Return (X, Y) of the center of cell containing provided text 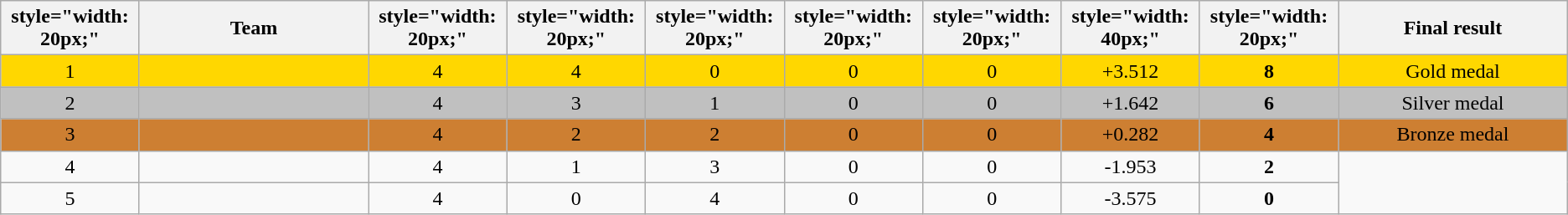
Silver medal (1453, 103)
Bronze medal (1453, 135)
Gold medal (1453, 71)
6 (1268, 103)
+0.282 (1131, 135)
Final result (1453, 28)
8 (1268, 71)
+3.512 (1131, 71)
+1.642 (1131, 103)
-1.953 (1131, 166)
style="width: 40px;" (1131, 28)
Team (254, 28)
-3.575 (1131, 198)
5 (70, 198)
